Search for the cell housing the specified text and yield its (X, Y) center coordinate. 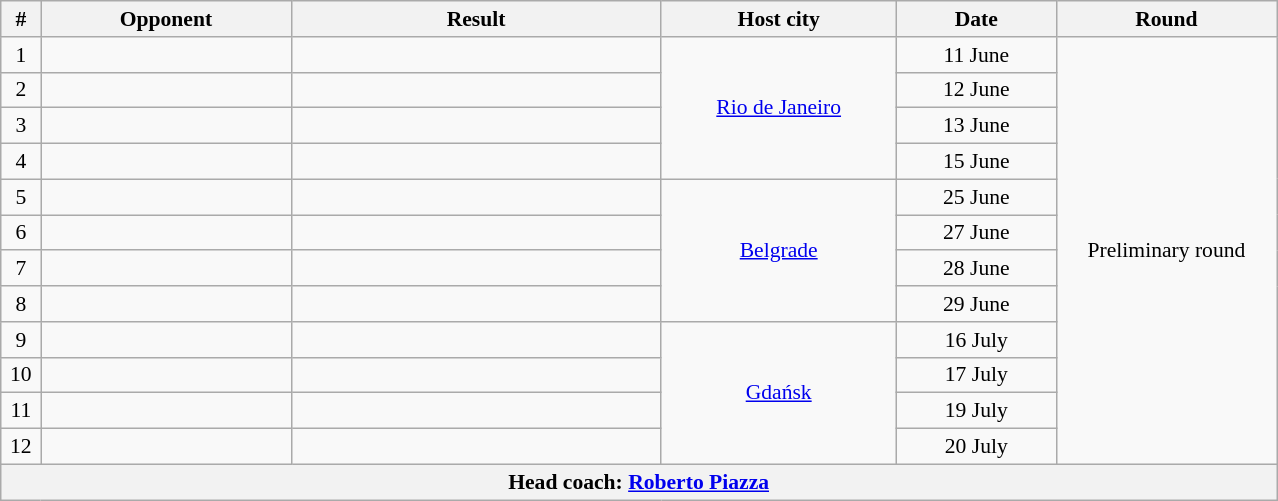
6 (21, 233)
11 June (976, 55)
Gdańsk (778, 393)
1 (21, 55)
Date (976, 19)
# (21, 19)
17 July (976, 375)
Host city (778, 19)
13 June (976, 126)
11 (21, 411)
Belgrade (778, 250)
20 July (976, 447)
4 (21, 162)
8 (21, 304)
27 June (976, 233)
29 June (976, 304)
28 June (976, 269)
Preliminary round (1166, 251)
7 (21, 269)
3 (21, 126)
19 July (976, 411)
25 June (976, 197)
Result (476, 19)
5 (21, 197)
Head coach: Roberto Piazza (639, 482)
2 (21, 90)
9 (21, 340)
Opponent (166, 19)
16 July (976, 340)
15 June (976, 162)
10 (21, 375)
Round (1166, 19)
Rio de Janeiro (778, 108)
12 June (976, 90)
12 (21, 447)
